For the text-containing cell, return its midpoint in (X, Y) coordinate format. 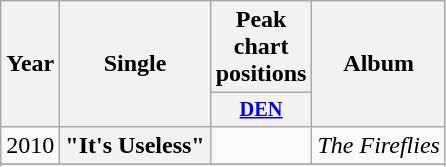
"It's Useless" (135, 145)
Single (135, 64)
DEN (261, 110)
The Fireflies (379, 145)
2010 (30, 145)
Peak chart positions (261, 47)
Album (379, 64)
Year (30, 64)
